Identify which cell holds the provided text, then report its [X, Y] central coordinate. 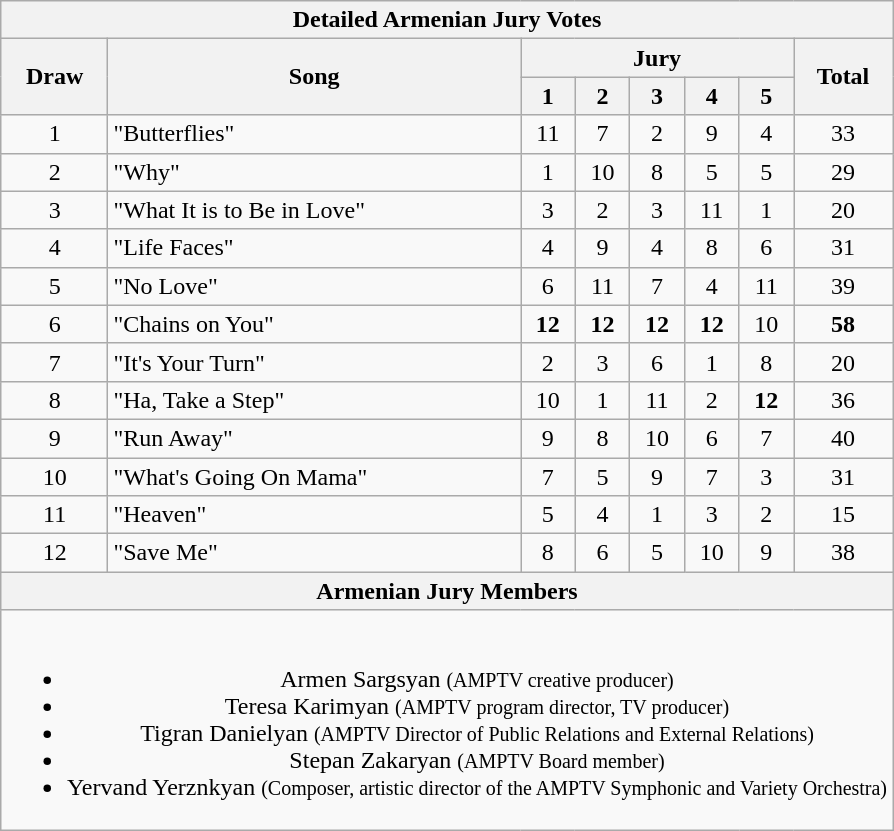
58 [844, 324]
"Butterflies" [314, 134]
"Save Me" [314, 553]
38 [844, 553]
"Chains on You" [314, 324]
Armenian Jury Members [446, 591]
39 [844, 286]
40 [844, 438]
36 [844, 400]
"Why" [314, 172]
Detailed Armenian Jury Votes [446, 20]
"What It is to Be in Love" [314, 210]
Total [844, 77]
"Run Away" [314, 438]
Jury [658, 58]
15 [844, 515]
"What's Going On Mama" [314, 477]
"Heaven" [314, 515]
"Ha, Take a Step" [314, 400]
33 [844, 134]
"Life Faces" [314, 248]
"It's Your Turn" [314, 362]
Song [314, 77]
Draw [54, 77]
"No Love" [314, 286]
29 [844, 172]
